From the cell containing the given text, extract its center point as (x, y) coordinate. 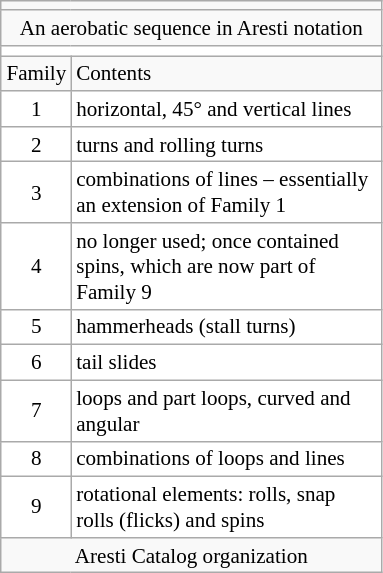
combinations of lines – essentially an extension of Family 1 (226, 192)
tail slides (226, 362)
Contents (226, 74)
3 (36, 192)
6 (36, 362)
7 (36, 410)
5 (36, 326)
2 (36, 144)
loops and part loops, curved and angular (226, 410)
no longer used; once contained spins, which are now part of Family 9 (226, 266)
hammerheads (stall turns) (226, 326)
turns and rolling turns (226, 144)
rotational elements: rolls, snap rolls (flicks) and spins (226, 506)
horizontal, 45° and vertical lines (226, 108)
combinations of loops and lines (226, 458)
8 (36, 458)
Aresti Catalog organization (191, 554)
1 (36, 108)
An aerobatic sequence in Aresti notation (191, 28)
9 (36, 506)
Family (36, 74)
4 (36, 266)
